Detect which cell encompasses the target text, then output its (X, Y) center coordinate. 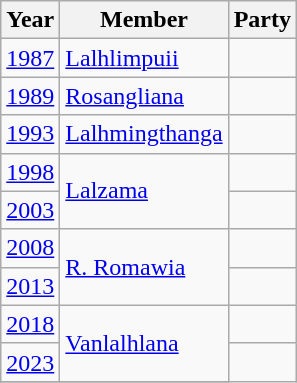
Member (144, 20)
2003 (30, 210)
Vanlalhlana (144, 343)
Rosangliana (144, 96)
1987 (30, 58)
1998 (30, 172)
1993 (30, 134)
Party (262, 20)
Lalhmingthanga (144, 134)
Lalzama (144, 191)
2018 (30, 324)
2008 (30, 248)
1989 (30, 96)
Year (30, 20)
Lalhlimpuii (144, 58)
R. Romawia (144, 267)
2023 (30, 362)
2013 (30, 286)
